Return the (X, Y) coordinate for the center point of the cell that contains the specified text.  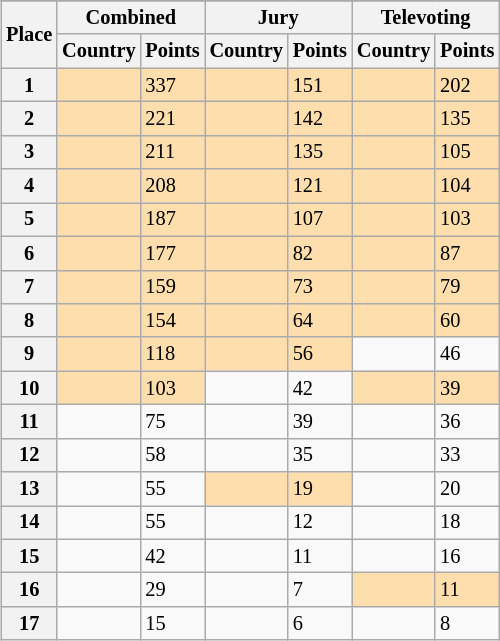
14 (29, 523)
10 (29, 388)
82 (320, 253)
337 (172, 85)
159 (172, 287)
18 (467, 523)
19 (320, 489)
Jury (278, 18)
187 (172, 220)
58 (172, 455)
1 (29, 85)
46 (467, 354)
20 (467, 489)
202 (467, 85)
154 (172, 321)
107 (320, 220)
13 (29, 489)
Combined (130, 18)
105 (467, 152)
5 (29, 220)
121 (320, 186)
64 (320, 321)
208 (172, 186)
75 (172, 422)
2 (29, 119)
104 (467, 186)
221 (172, 119)
60 (467, 321)
33 (467, 455)
142 (320, 119)
73 (320, 287)
56 (320, 354)
151 (320, 85)
211 (172, 152)
17 (29, 624)
29 (172, 590)
Place (29, 34)
4 (29, 186)
3 (29, 152)
36 (467, 422)
35 (320, 455)
87 (467, 253)
Televoting (426, 18)
118 (172, 354)
9 (29, 354)
177 (172, 253)
79 (467, 287)
